Scan for the cell matching the given text and deliver its (x, y) coordinate at center. 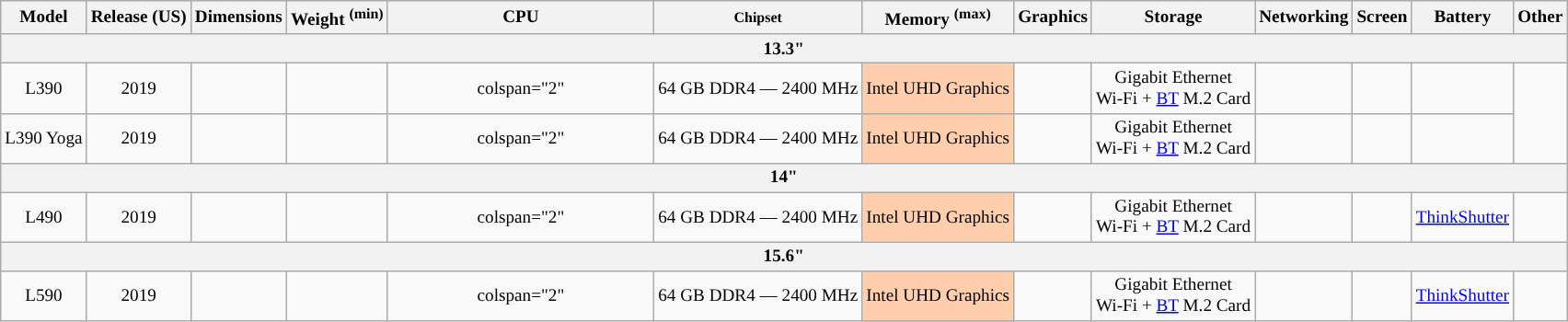
Model (44, 18)
Screen (1382, 18)
Battery (1462, 18)
Other (1540, 18)
15.6" (784, 257)
L390 (44, 88)
Release (US) (138, 18)
L590 (44, 295)
Memory (max) (939, 18)
Networking (1304, 18)
Dimensions (238, 18)
L490 (44, 217)
Weight (min) (337, 18)
13.3" (784, 49)
CPU (521, 18)
Graphics (1053, 18)
L390 Yoga (44, 138)
Chipset (758, 18)
14" (784, 178)
Storage (1172, 18)
